Extract the (X, Y) coordinate from the center of the cell holding the provided text.  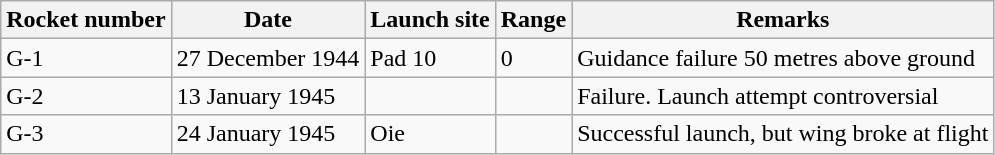
Date (268, 20)
Launch site (430, 20)
24 January 1945 (268, 134)
Successful launch, but wing broke at flight (783, 134)
G-3 (86, 134)
G-1 (86, 58)
Guidance failure 50 metres above ground (783, 58)
G-2 (86, 96)
Oie (430, 134)
Failure. Launch attempt controversial (783, 96)
Rocket number (86, 20)
Pad 10 (430, 58)
13 January 1945 (268, 96)
Range (533, 20)
0 (533, 58)
Remarks (783, 20)
27 December 1944 (268, 58)
